Search for the cell housing the specified text and yield its [x, y] center coordinate. 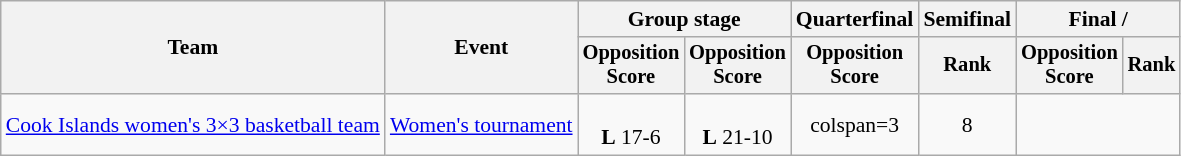
Cook Islands women's 3×3 basketball team [193, 124]
colspan=3 [855, 124]
8 [967, 124]
Women's tournament [482, 124]
Quarterfinal [855, 19]
Semifinal [967, 19]
Final / [1098, 19]
L 17-6 [632, 124]
Event [482, 48]
Group stage [684, 19]
Team [193, 48]
L 21-10 [738, 124]
